For the text-containing cell, return its midpoint in (x, y) coordinate format. 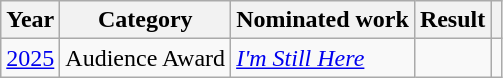
Result (452, 20)
Audience Award (146, 58)
Year (30, 20)
Nominated work (323, 20)
Category (146, 20)
2025 (30, 58)
I'm Still Here (323, 58)
